Locate the cell with the specified text and output its [x, y] center coordinate. 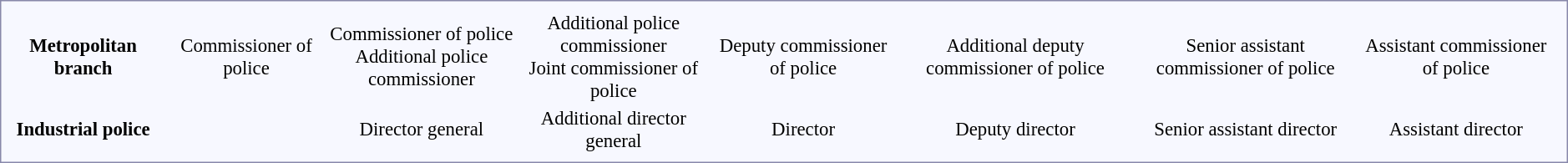
Industrial police [83, 129]
Additional director general [614, 129]
Director [803, 129]
Assistant director [1456, 129]
Commissioner of police [246, 57]
Metropolitan branch [83, 57]
Director general [422, 129]
Commissioner of policeAdditional police commissioner [422, 57]
Assistant commissioner of police [1456, 57]
Senior assistant director [1246, 129]
Additional police commissionerJoint commissioner of police [614, 57]
Additional deputy commissioner of police [1015, 57]
Deputy commissioner of police [803, 57]
Senior assistant commissioner of police [1246, 57]
Deputy director [1015, 129]
